Output the (x, y) coordinate of the center of the cell containing the given text.  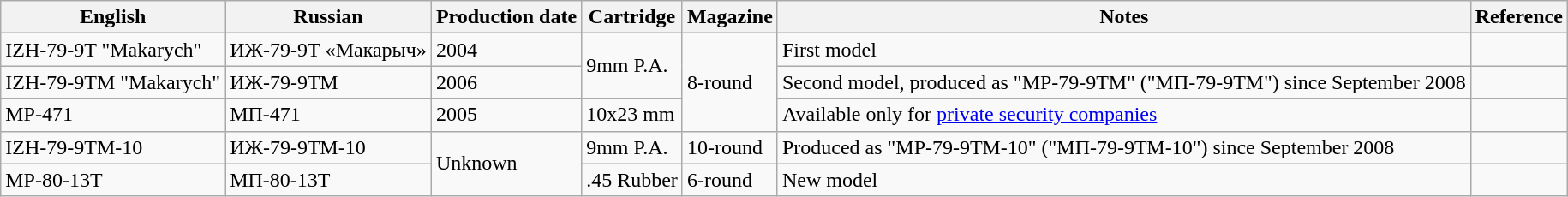
МП-80-13T (329, 180)
Notes (1124, 17)
ИЖ-79-9ТМ (329, 82)
.45 Rubber (632, 180)
6-round (730, 180)
2004 (506, 50)
MP-471 (113, 115)
New model (1124, 180)
Magazine (730, 17)
Unknown (506, 164)
ИЖ-79-9ТМ-10 (329, 147)
Available only for private security companies (1124, 115)
Cartridge (632, 17)
IZH-79-9TM-10 (113, 147)
2005 (506, 115)
Production date (506, 17)
First model (1124, 50)
10-round (730, 147)
Produced as "МР-79-9ТМ-10" ("МП-79-9ТМ-10") since September 2008 (1124, 147)
МР-80-13Т (113, 180)
МП-471 (329, 115)
Second model, produced as "МР-79-9ТМ" ("МП-79-9ТМ") since September 2008 (1124, 82)
Reference (1518, 17)
2006 (506, 82)
8-round (730, 82)
IZH-79-9TM "Makarych" (113, 82)
IZH-79-9T "Makarych" (113, 50)
ИЖ-79-9Т «Макарыч» (329, 50)
Russian (329, 17)
English (113, 17)
10x23 mm (632, 115)
